Detect which cell encompasses the target text, then output its (x, y) center coordinate. 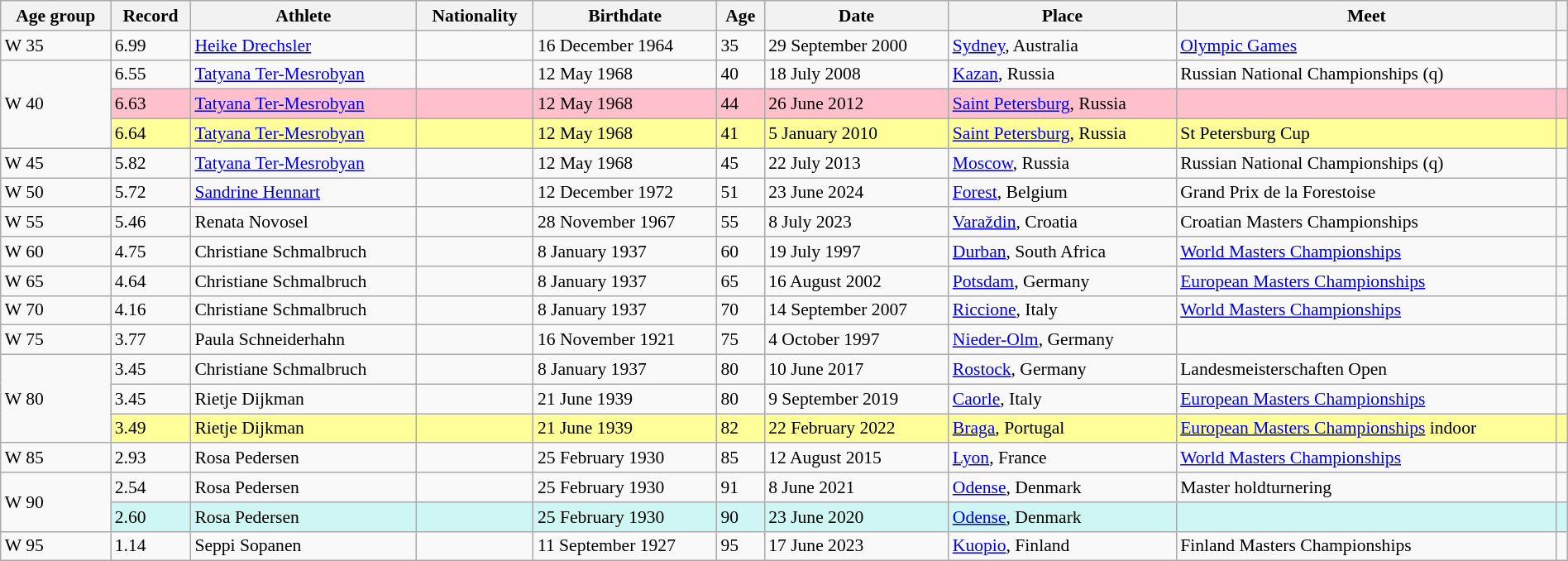
10 June 2017 (857, 370)
W 75 (56, 340)
Lyon, France (1062, 458)
40 (740, 74)
Sydney, Australia (1062, 46)
W 50 (56, 193)
5.82 (151, 163)
W 35 (56, 46)
Moscow, Russia (1062, 163)
4.64 (151, 281)
Age (740, 16)
2.60 (151, 517)
Grand Prix de la Forestoise (1366, 193)
Riccione, Italy (1062, 310)
Birthdate (625, 16)
Rostock, Germany (1062, 370)
4.16 (151, 310)
4.75 (151, 252)
Master holdturnering (1366, 487)
W 80 (56, 399)
W 55 (56, 223)
European Masters Championships indoor (1366, 429)
70 (740, 310)
22 February 2022 (857, 429)
W 60 (56, 252)
Athlete (303, 16)
Varaždin, Croatia (1062, 223)
Place (1062, 16)
82 (740, 429)
45 (740, 163)
W 70 (56, 310)
8 June 2021 (857, 487)
Durban, South Africa (1062, 252)
19 July 1997 (857, 252)
Heike Drechsler (303, 46)
55 (740, 223)
1.14 (151, 546)
W 95 (56, 546)
16 December 1964 (625, 46)
Kazan, Russia (1062, 74)
Nationality (475, 16)
Meet (1366, 16)
Forest, Belgium (1062, 193)
60 (740, 252)
Potsdam, Germany (1062, 281)
90 (740, 517)
Sandrine Hennart (303, 193)
12 December 1972 (625, 193)
6.55 (151, 74)
16 November 1921 (625, 340)
5.46 (151, 223)
14 September 2007 (857, 310)
Braga, Portugal (1062, 429)
5.72 (151, 193)
Kuopio, Finland (1062, 546)
W 45 (56, 163)
2.54 (151, 487)
95 (740, 546)
35 (740, 46)
Seppi Sopanen (303, 546)
23 June 2020 (857, 517)
Finland Masters Championships (1366, 546)
Olympic Games (1366, 46)
Caorle, Italy (1062, 399)
St Petersburg Cup (1366, 134)
26 June 2012 (857, 104)
Nieder-Olm, Germany (1062, 340)
75 (740, 340)
41 (740, 134)
Age group (56, 16)
51 (740, 193)
12 August 2015 (857, 458)
Landesmeisterschaften Open (1366, 370)
91 (740, 487)
2.93 (151, 458)
22 July 2013 (857, 163)
Paula Schneiderhahn (303, 340)
5 January 2010 (857, 134)
11 September 1927 (625, 546)
65 (740, 281)
28 November 1967 (625, 223)
W 85 (56, 458)
W 90 (56, 501)
44 (740, 104)
9 September 2019 (857, 399)
W 65 (56, 281)
3.49 (151, 429)
Renata Novosel (303, 223)
8 July 2023 (857, 223)
23 June 2024 (857, 193)
16 August 2002 (857, 281)
6.64 (151, 134)
Date (857, 16)
18 July 2008 (857, 74)
Record (151, 16)
W 40 (56, 104)
6.99 (151, 46)
Croatian Masters Championships (1366, 223)
4 October 1997 (857, 340)
85 (740, 458)
17 June 2023 (857, 546)
6.63 (151, 104)
3.77 (151, 340)
29 September 2000 (857, 46)
